Scan for the cell matching the given text and deliver its (x, y) coordinate at center. 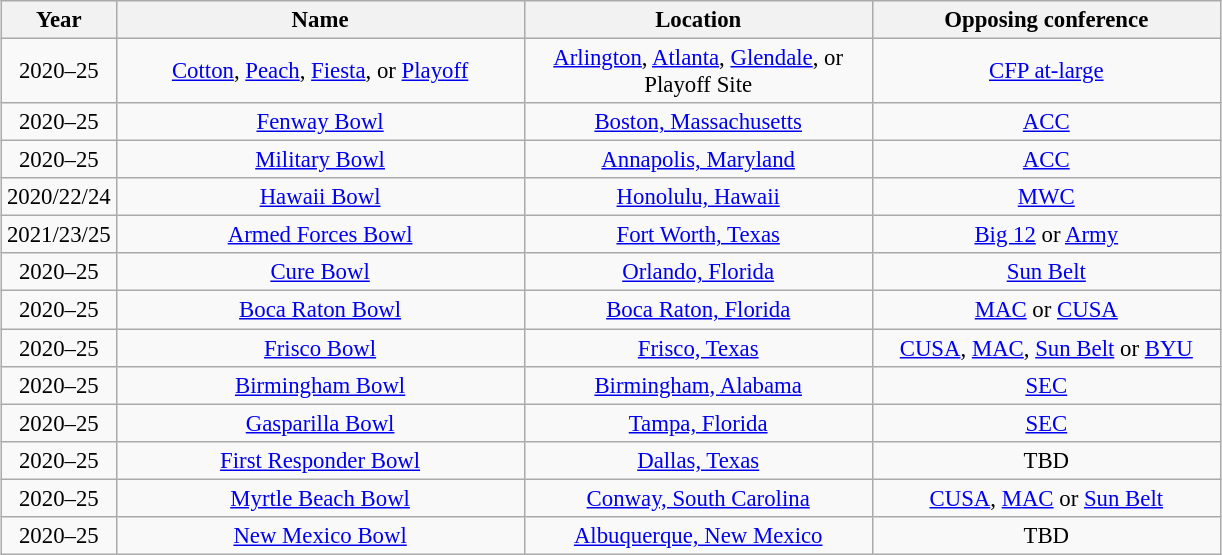
Tampa, Florida (698, 423)
Boca Raton, Florida (698, 310)
Conway, South Carolina (698, 498)
Honolulu, Hawaii (698, 197)
Arlington, Atlanta, Glendale, or Playoff Site (698, 72)
Birmingham Bowl (320, 385)
CFP at-large (1046, 72)
2020/22/24 (59, 197)
Orlando, Florida (698, 273)
Military Bowl (320, 160)
Sun Belt (1046, 273)
Frisco Bowl (320, 348)
New Mexico Bowl (320, 536)
MWC (1046, 197)
Dallas, Texas (698, 460)
Hawaii Bowl (320, 197)
MAC or CUSA (1046, 310)
Year (59, 20)
Gasparilla Bowl (320, 423)
Albuquerque, New Mexico (698, 536)
Name (320, 20)
Fenway Bowl (320, 122)
2021/23/25 (59, 235)
Myrtle Beach Bowl (320, 498)
Boca Raton Bowl (320, 310)
CUSA, MAC or Sun Belt (1046, 498)
Boston, Massachusetts (698, 122)
Opposing conference (1046, 20)
Location (698, 20)
CUSA, MAC, Sun Belt or BYU (1046, 348)
Big 12 or Army (1046, 235)
Annapolis, Maryland (698, 160)
First Responder Bowl (320, 460)
Frisco, Texas (698, 348)
Armed Forces Bowl (320, 235)
Cotton, Peach, Fiesta, or Playoff (320, 72)
Cure Bowl (320, 273)
Fort Worth, Texas (698, 235)
Birmingham, Alabama (698, 385)
